Provide the (X, Y) coordinate of the cell's center where the given text is located.  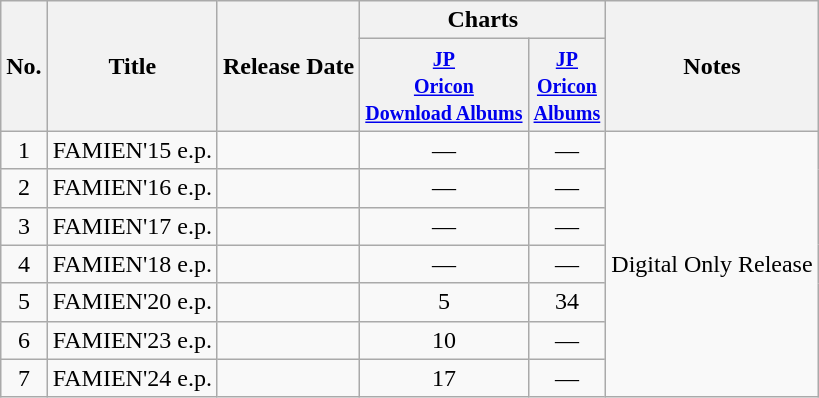
7 (24, 378)
FAMIEN'18 e.p. (132, 264)
17 (444, 378)
1 (24, 150)
FAMIEN'20 e.p. (132, 302)
3 (24, 226)
FAMIEN'24 e.p. (132, 378)
FAMIEN'17 e.p. (132, 226)
Title (132, 66)
JPOriconDownload Albums (444, 85)
10 (444, 340)
2 (24, 188)
6 (24, 340)
FAMIEN'16 e.p. (132, 188)
Charts (483, 20)
Digital Only Release (712, 264)
No. (24, 66)
FAMIEN'23 e.p. (132, 340)
34 (567, 302)
4 (24, 264)
FAMIEN'15 e.p. (132, 150)
Release Date (288, 66)
JPOriconAlbums (567, 85)
Notes (712, 66)
